Extract the (X, Y) coordinate from the center of the cell holding the provided text.  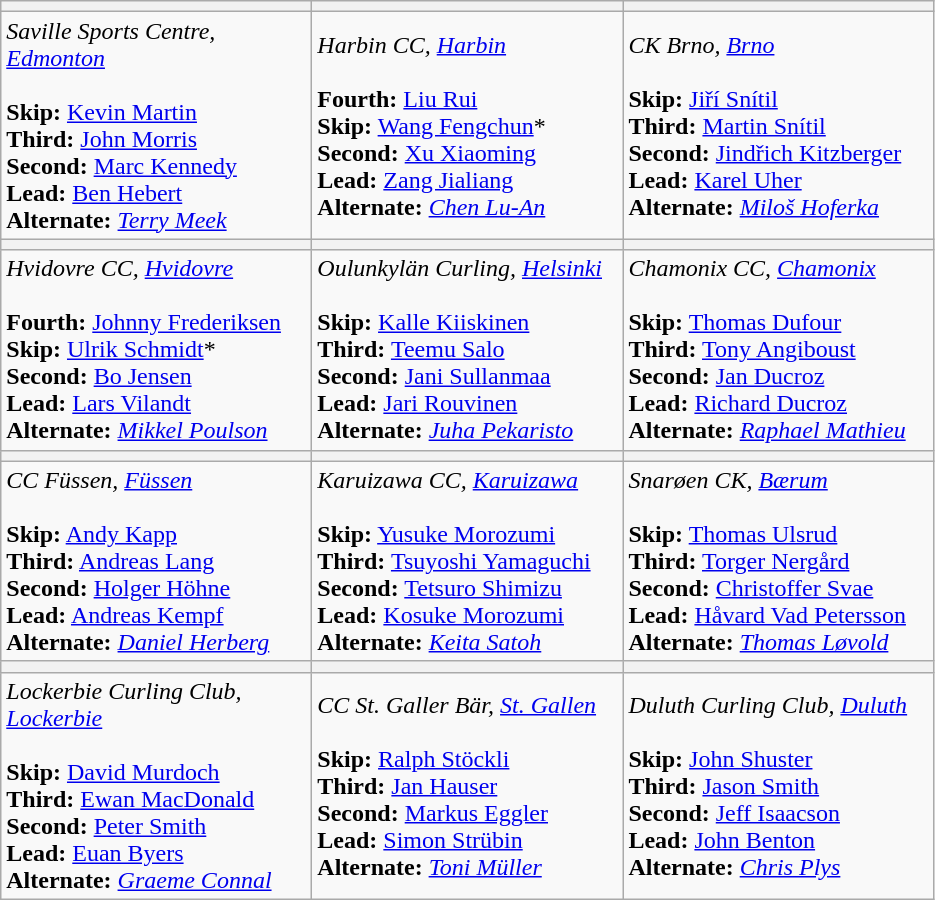
Harbin CC, Harbin Fourth: Liu Rui Skip: Wang Fengchun* Second: Xu Xiaoming Lead: Zang Jialiang Alternate: Chen Lu-An (468, 126)
Oulunkylän Curling, HelsinkiSkip: Kalle Kiiskinen Third: Teemu Salo Second: Jani Sullanmaa Lead: Jari Rouvinen Alternate: Juha Pekaristo (468, 350)
Karuizawa CC, KaruizawaSkip: Yusuke Morozumi Third: Tsuyoshi Yamaguchi Second: Tetsuro Shimizu Lead: Kosuke Morozumi Alternate: Keita Satoh (468, 561)
Duluth Curling Club, Duluth Skip: John Shuster Third: Jason Smith Second: Jeff Isaacson Lead: John Benton Alternate: Chris Plys (778, 786)
Saville Sports Centre, Edmonton Skip: Kevin Martin Third: John Morris Second: Marc Kennedy Lead: Ben Hebert Alternate: Terry Meek (156, 126)
CK Brno, Brno Skip: Jiří Snítil Third: Martin Snítil Second: Jindřich Kitzberger Lead: Karel Uher Alternate: Miloš Hoferka (778, 126)
Chamonix CC, Chamonix Skip: Thomas Dufour Third: Tony Angiboust Second: Jan Ducroz Lead: Richard Ducroz Alternate: Raphael Mathieu (778, 350)
CC Füssen, Füssen Skip: Andy Kapp Third: Andreas Lang Second: Holger Höhne Lead: Andreas Kempf Alternate: Daniel Herberg (156, 561)
Lockerbie Curling Club, Lockerbie Skip: David Murdoch Third: Ewan MacDonald Second: Peter Smith Lead: Euan Byers Alternate: Graeme Connal (156, 786)
CC St. Galler Bär, St. GallenSkip: Ralph Stöckli Third: Jan Hauser Second: Markus Eggler Lead: Simon Strübin Alternate: Toni Müller (468, 786)
Snarøen CK, Bærum Skip: Thomas Ulsrud Third: Torger Nergård Second: Christoffer Svae Lead: Håvard Vad Petersson Alternate: Thomas Løvold (778, 561)
Hvidovre CC, Hvidovre Fourth: Johnny Frederiksen Skip: Ulrik Schmidt* Second: Bo Jensen Lead: Lars Vilandt Alternate: Mikkel Poulson (156, 350)
